Return the (x, y) coordinate for the center point of the cell that contains the specified text.  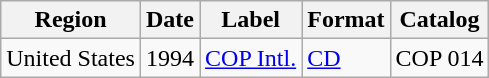
United States (71, 58)
Catalog (440, 20)
Date (170, 20)
Region (71, 20)
Label (251, 20)
Format (346, 20)
CD (346, 58)
1994 (170, 58)
COP Intl. (251, 58)
COP 014 (440, 58)
